Output the (X, Y) coordinate of the center of the cell containing the given text.  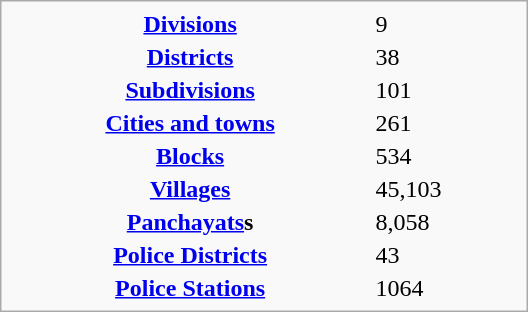
38 (446, 57)
Subdivisions (190, 90)
Divisions (190, 24)
43 (446, 255)
534 (446, 156)
Police Districts (190, 255)
Districts (190, 57)
8,058 (446, 222)
Villages (190, 189)
9 (446, 24)
45,103 (446, 189)
Cities and towns (190, 123)
Panchayatss (190, 222)
Police Stations (190, 288)
101 (446, 90)
1064 (446, 288)
261 (446, 123)
Blocks (190, 156)
